Determine the [X, Y] coordinate at the center of the cell enclosing the given text.  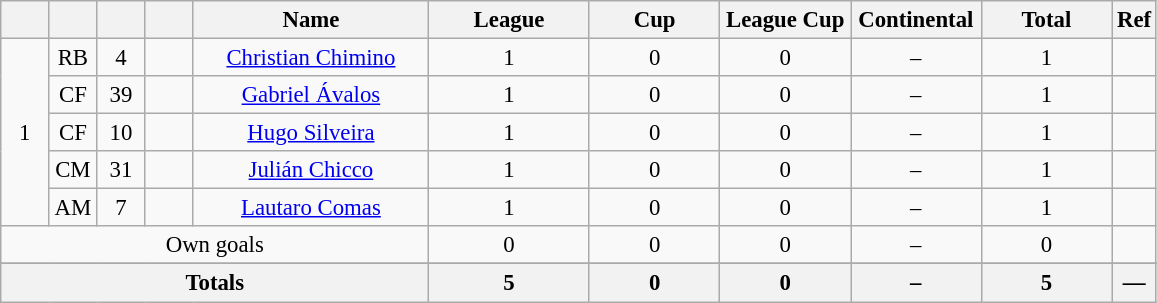
Gabriel Ávalos [311, 95]
League Cup [786, 20]
10 [121, 133]
Julián Chicco [311, 170]
Continental [916, 20]
Ref [1134, 20]
39 [121, 95]
Name [311, 20]
Christian Chimino [311, 58]
7 [121, 208]
4 [121, 58]
Lautaro Comas [311, 208]
— [1134, 283]
31 [121, 170]
Totals [215, 283]
RB [73, 58]
Own goals [215, 245]
Hugo Silveira [311, 133]
AM [73, 208]
CM [73, 170]
Total [1046, 20]
Cup [654, 20]
League [510, 20]
